Capture the cell that displays the provided text and extract its (x, y) central coordinate. 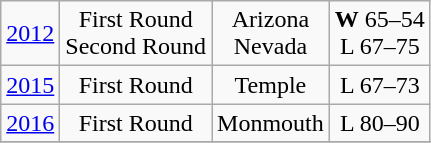
Monmouth (271, 123)
Temple (271, 85)
2012 (30, 34)
2015 (30, 85)
L 67–73 (380, 85)
ArizonaNevada (271, 34)
L 80–90 (380, 123)
2016 (30, 123)
W 65–54L 67–75 (380, 34)
First RoundSecond Round (136, 34)
